Provide the (x, y) coordinate of the cell's center where the given text is located.  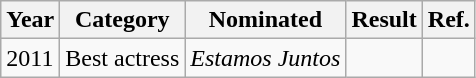
Year (30, 20)
Best actress (122, 58)
Estamos Juntos (266, 58)
Result (384, 20)
Ref. (448, 20)
2011 (30, 58)
Category (122, 20)
Nominated (266, 20)
